Locate the cell with the specified text and output its (X, Y) center coordinate. 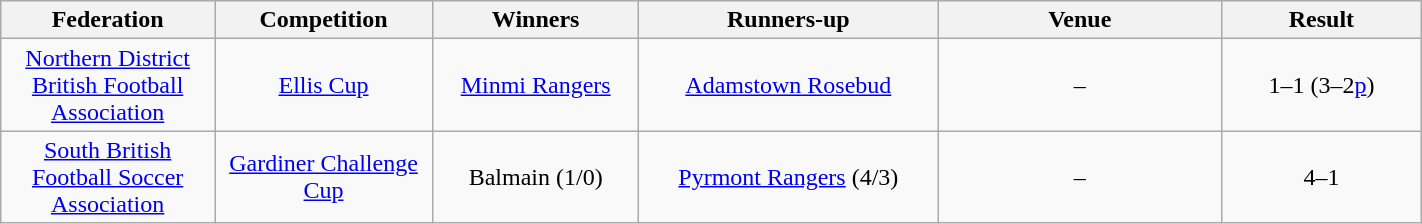
1–1 (3–2p) (1322, 85)
Gardiner Challenge Cup (323, 177)
Result (1322, 20)
Competition (323, 20)
Venue (1080, 20)
South British Football Soccer Association (108, 177)
Balmain (1/0) (536, 177)
Federation (108, 20)
Northern District British Football Association (108, 85)
Minmi Rangers (536, 85)
Adamstown Rosebud (788, 85)
Runners-up (788, 20)
Ellis Cup (323, 85)
4–1 (1322, 177)
Pyrmont Rangers (4/3) (788, 177)
Winners (536, 20)
